Determine the (X, Y) coordinate at the center of the cell enclosing the given text.  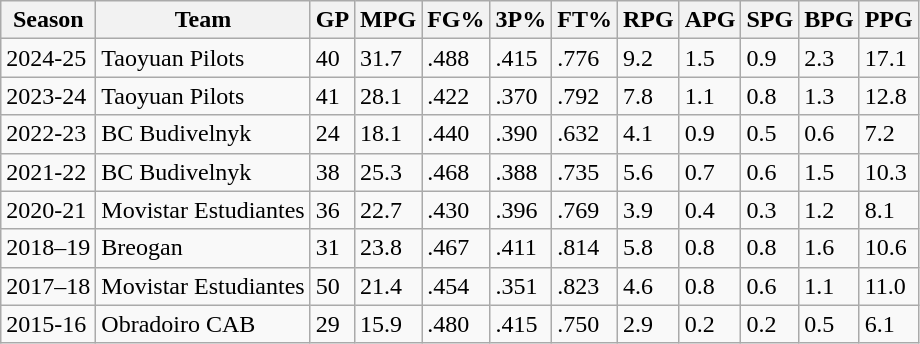
.750 (585, 324)
0.7 (710, 172)
SPG (770, 20)
APG (710, 20)
41 (332, 96)
40 (332, 58)
BPG (829, 20)
.488 (456, 58)
MPG (388, 20)
.454 (456, 286)
2022-23 (48, 134)
.776 (585, 58)
2023-24 (48, 96)
6.1 (888, 324)
3P% (521, 20)
.480 (456, 324)
1.3 (829, 96)
9.2 (649, 58)
23.8 (388, 248)
2017–18 (48, 286)
.396 (521, 210)
.814 (585, 248)
2.9 (649, 324)
.769 (585, 210)
.370 (521, 96)
.430 (456, 210)
10.3 (888, 172)
0.4 (710, 210)
2021-22 (48, 172)
1.2 (829, 210)
.388 (521, 172)
2024-25 (48, 58)
7.8 (649, 96)
FG% (456, 20)
2020-21 (48, 210)
21.4 (388, 286)
Season (48, 20)
.467 (456, 248)
2018–19 (48, 248)
.351 (521, 286)
.422 (456, 96)
Obradoiro CAB (203, 324)
31 (332, 248)
.468 (456, 172)
4.6 (649, 286)
2.3 (829, 58)
4.1 (649, 134)
17.1 (888, 58)
22.7 (388, 210)
28.1 (388, 96)
GP (332, 20)
18.1 (388, 134)
.823 (585, 286)
.440 (456, 134)
7.2 (888, 134)
38 (332, 172)
.411 (521, 248)
5.8 (649, 248)
Breogan (203, 248)
.792 (585, 96)
.735 (585, 172)
29 (332, 324)
31.7 (388, 58)
11.0 (888, 286)
.632 (585, 134)
FT% (585, 20)
RPG (649, 20)
2015-16 (48, 324)
Team (203, 20)
24 (332, 134)
12.8 (888, 96)
25.3 (388, 172)
PPG (888, 20)
1.6 (829, 248)
10.6 (888, 248)
8.1 (888, 210)
.390 (521, 134)
36 (332, 210)
0.3 (770, 210)
15.9 (388, 324)
3.9 (649, 210)
5.6 (649, 172)
50 (332, 286)
